Extract the (X, Y) coordinate from the center of the cell holding the provided text.  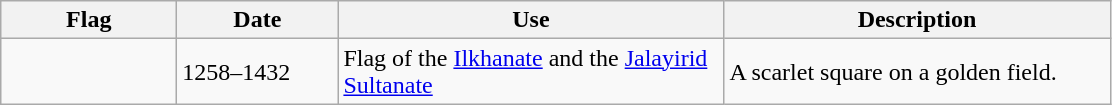
A scarlet square on a golden field. (917, 72)
Flag of the Ilkhanate and the Jalayirid Sultanate (531, 72)
Use (531, 20)
Date (258, 20)
Flag (89, 20)
1258–1432 (258, 72)
Description (917, 20)
